Extract the [x, y] coordinate from the center of the cell holding the provided text.  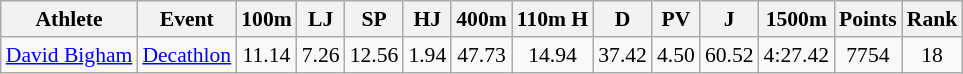
Event [186, 19]
4:27.42 [796, 55]
4.50 [676, 55]
400m [481, 19]
100m [266, 19]
60.52 [730, 55]
1.94 [427, 55]
Points [868, 19]
14.94 [552, 55]
110m H [552, 19]
David Bigham [70, 55]
47.73 [481, 55]
7754 [868, 55]
37.42 [622, 55]
PV [676, 19]
12.56 [374, 55]
Athlete [70, 19]
18 [932, 55]
SP [374, 19]
HJ [427, 19]
Decathlon [186, 55]
7.26 [321, 55]
J [730, 19]
11.14 [266, 55]
LJ [321, 19]
1500m [796, 19]
D [622, 19]
Rank [932, 19]
